Output the (X, Y) coordinate of the center of the cell containing the given text.  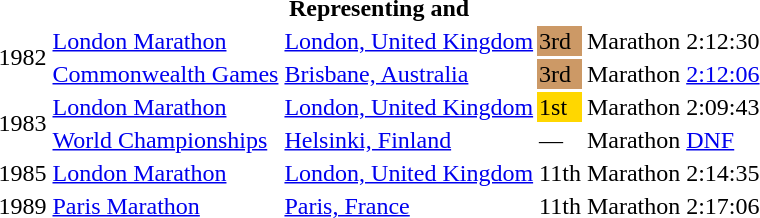
Helsinki, Finland (409, 140)
1st (560, 107)
World Championships (166, 140)
— (560, 140)
Brisbane, Australia (409, 74)
Commonwealth Games (166, 74)
11th (560, 173)
